Return (X, Y) of the center of cell containing provided text 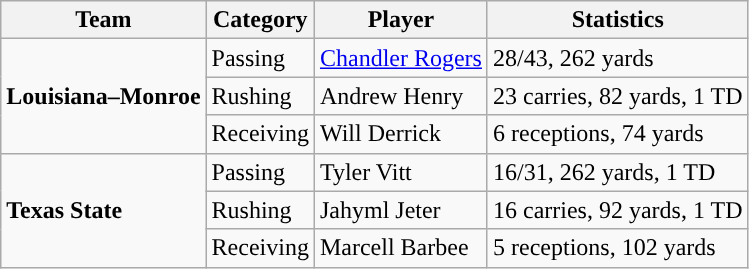
Marcell Barbee (400, 248)
6 receptions, 74 yards (618, 134)
23 carries, 82 yards, 1 TD (618, 96)
Category (260, 20)
5 receptions, 102 yards (618, 248)
28/43, 262 yards (618, 58)
16 carries, 92 yards, 1 TD (618, 210)
Chandler Rogers (400, 58)
Player (400, 20)
16/31, 262 yards, 1 TD (618, 172)
Will Derrick (400, 134)
Louisiana–Monroe (104, 96)
Tyler Vitt (400, 172)
Team (104, 20)
Andrew Henry (400, 96)
Texas State (104, 210)
Jahyml Jeter (400, 210)
Statistics (618, 20)
